Search for the cell housing the specified text and yield its [x, y] center coordinate. 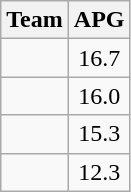
16.0 [99, 96]
Team [35, 20]
15.3 [99, 134]
APG [99, 20]
16.7 [99, 58]
12.3 [99, 172]
